Provide the [X, Y] coordinate of the cell's center where the given text is located.  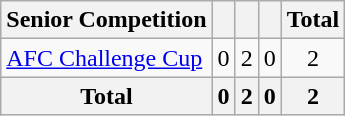
Senior Competition [106, 20]
AFC Challenge Cup [106, 58]
